Return the (x, y) coordinate for the center point of the cell that contains the specified text.  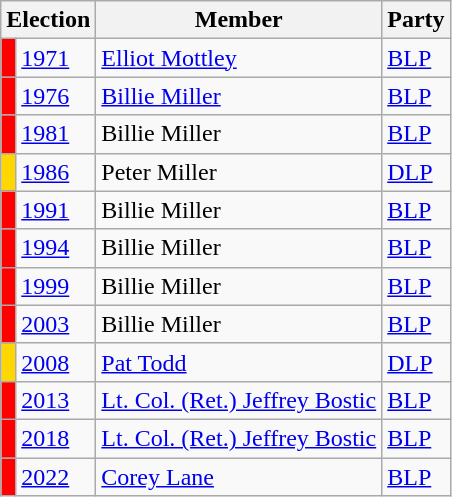
1976 (56, 96)
1991 (56, 210)
2003 (56, 324)
2022 (56, 477)
Election (48, 20)
1999 (56, 286)
2008 (56, 362)
1971 (56, 58)
Member (239, 20)
1986 (56, 172)
Elliot Mottley (239, 58)
1981 (56, 134)
1994 (56, 248)
Party (416, 20)
Pat Todd (239, 362)
2018 (56, 438)
2013 (56, 400)
Corey Lane (239, 477)
Peter Miller (239, 172)
